Return [X, Y] of the center of cell containing provided text 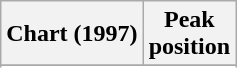
Chart (1997) [72, 34]
Peakposition [189, 34]
